Scan for the cell matching the given text and deliver its [X, Y] coordinate at center. 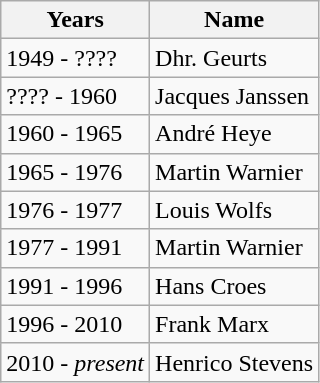
1960 - 1965 [76, 134]
Name [234, 20]
Hans Croes [234, 286]
1965 - 1976 [76, 172]
2010 - present [76, 362]
Jacques Janssen [234, 96]
1949 - ???? [76, 58]
1991 - 1996 [76, 286]
Henrico Stevens [234, 362]
Louis Wolfs [234, 210]
André Heye [234, 134]
Frank Marx [234, 324]
1976 - 1977 [76, 210]
1996 - 2010 [76, 324]
1977 - 1991 [76, 248]
???? - 1960 [76, 96]
Years [76, 20]
Dhr. Geurts [234, 58]
